Return the [x, y] coordinate for the center point of the cell that contains the specified text.  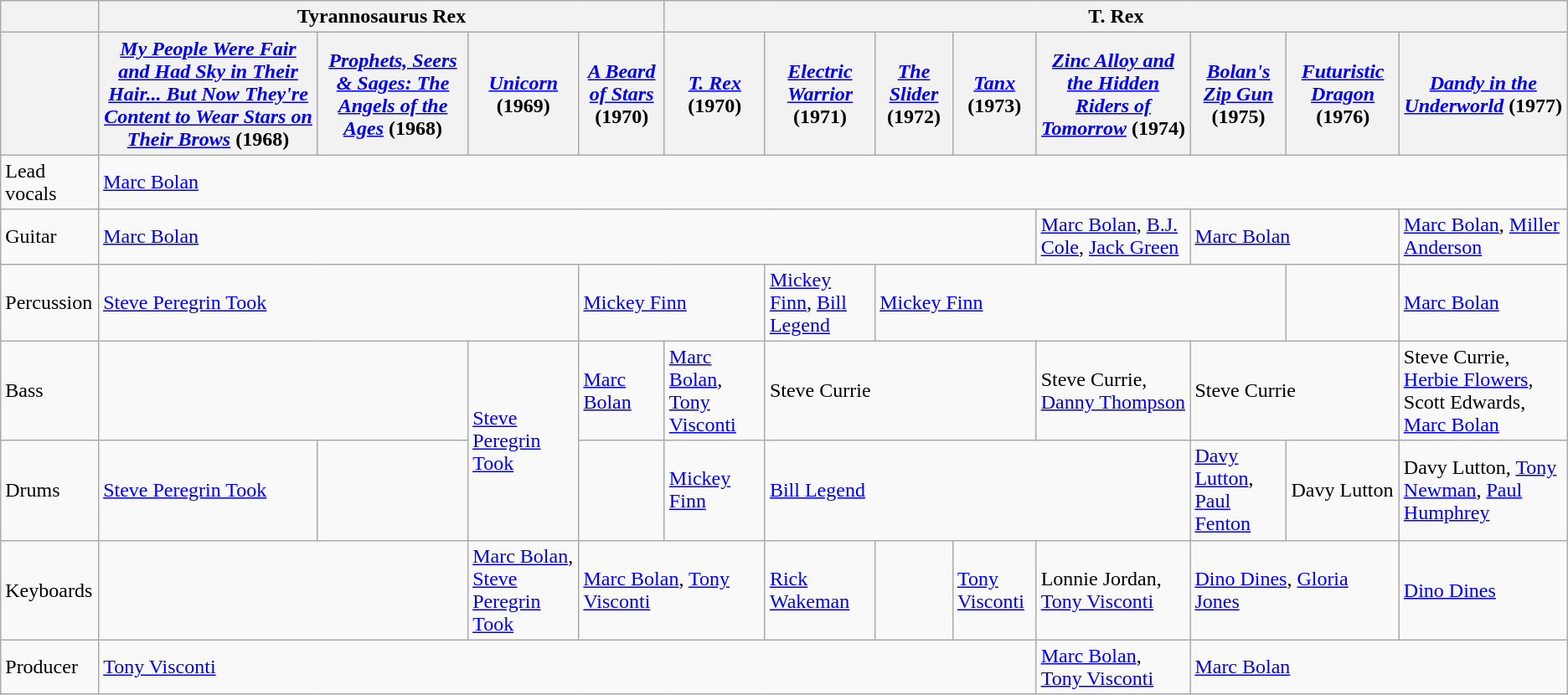
T. Rex (1970) [714, 94]
Steve Currie, Danny Thompson [1113, 390]
Lonnie Jordan, Tony Visconti [1113, 589]
Davy Lutton, Tony Newman, Paul Humphrey [1483, 491]
Dandy in the Underworld (1977) [1483, 94]
Keyboards [50, 589]
Futuristic Dragon (1976) [1343, 94]
Prophets, Seers & Sages: The Angels of the Ages (1968) [392, 94]
Guitar [50, 236]
Davy Lutton, Paul Fenton [1238, 491]
Bass [50, 390]
Drums [50, 491]
Lead vocals [50, 183]
Bolan's Zip Gun (1975) [1238, 94]
T. Rex [1116, 17]
Tanx (1973) [994, 94]
Zinc Alloy and the Hidden Riders of Tomorrow (1974) [1113, 94]
Bill Legend [977, 491]
Marc Bolan, B.J. Cole, Jack Green [1113, 236]
Davy Lutton [1343, 491]
The Slider (1972) [915, 94]
Steve Currie, Herbie Flowers, Scott Edwards, Marc Bolan [1483, 390]
Producer [50, 667]
A Beard of Stars (1970) [622, 94]
Electric Warrior (1971) [819, 94]
Mickey Finn, Bill Legend [819, 302]
Dino Dines, Gloria Jones [1295, 589]
Rick Wakeman [819, 589]
Marc Bolan, Miller Anderson [1483, 236]
My People Were Fair and Had Sky in Their Hair... But Now They're Content to Wear Stars on Their Brows (1968) [209, 94]
Tyrannosaurus Rex [382, 17]
Percussion [50, 302]
Marc Bolan, Steve Peregrin Took [524, 589]
Dino Dines [1483, 589]
Unicorn (1969) [524, 94]
